Provide the (X, Y) coordinate of the cell's center where the given text is located.  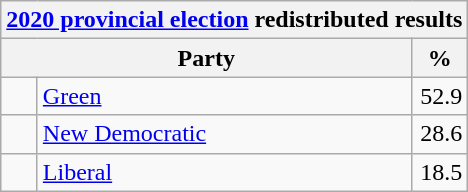
Liberal (224, 172)
52.9 (440, 96)
% (440, 58)
28.6 (440, 134)
2020 provincial election redistributed results (234, 20)
Party (206, 58)
Green (224, 96)
18.5 (440, 172)
New Democratic (224, 134)
